Search for the cell housing the specified text and yield its [x, y] center coordinate. 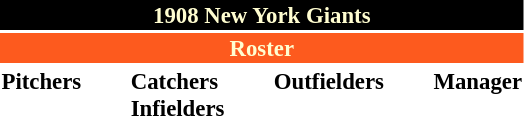
1908 New York Giants [262, 15]
Roster [262, 48]
